Extract the (x, y) coordinate from the center of the cell holding the provided text.  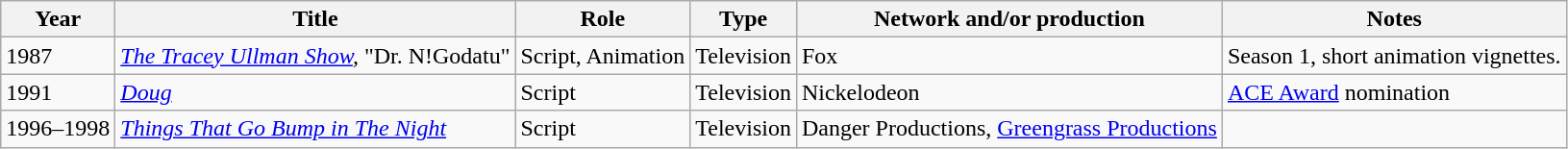
Fox (1009, 56)
Doug (315, 92)
Title (315, 19)
Notes (1394, 19)
Type (744, 19)
1996–1998 (58, 129)
1991 (58, 92)
Danger Productions, Greengrass Productions (1009, 129)
ACE Award nomination (1394, 92)
Role (603, 19)
Script, Animation (603, 56)
Season 1, short animation vignettes. (1394, 56)
The Tracey Ullman Show, "Dr. N!Godatu" (315, 56)
1987 (58, 56)
Network and/or production (1009, 19)
Year (58, 19)
Nickelodeon (1009, 92)
Things That Go Bump in The Night (315, 129)
